Detect which cell encompasses the target text, then output its (x, y) center coordinate. 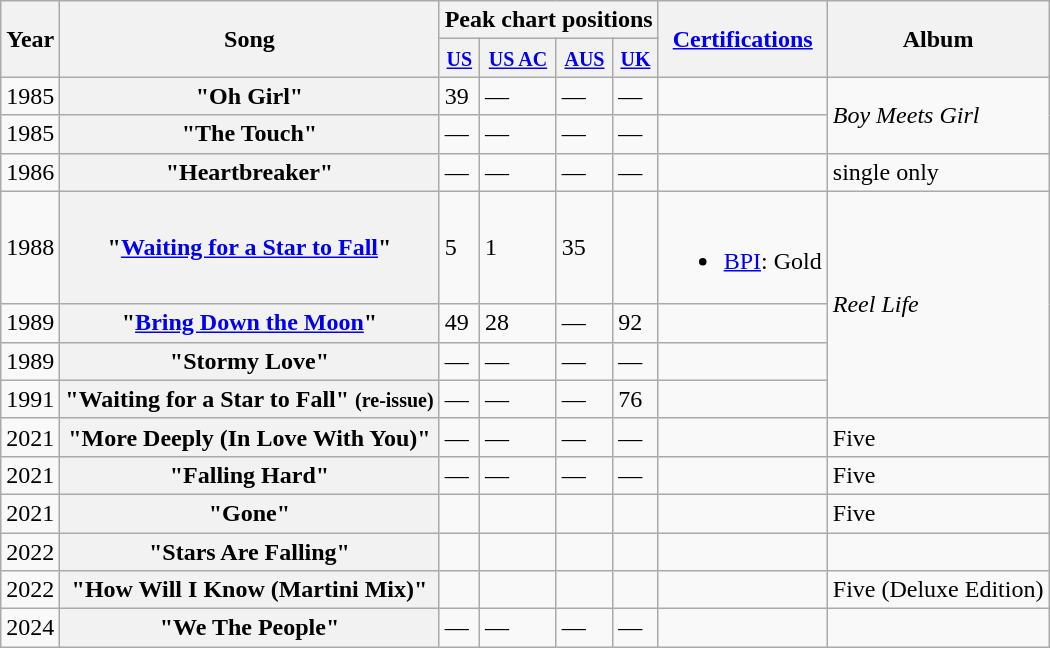
28 (518, 323)
"How Will I Know (Martini Mix)" (250, 590)
"We The People" (250, 628)
2024 (30, 628)
"Falling Hard" (250, 475)
1986 (30, 172)
"Oh Girl" (250, 96)
UK (636, 58)
Song (250, 39)
35 (584, 248)
1 (518, 248)
Reel Life (938, 304)
BPI: Gold (742, 248)
"Waiting for a Star to Fall" (250, 248)
"Waiting for a Star to Fall" (re-issue) (250, 399)
Year (30, 39)
US AC (518, 58)
"Stars Are Falling" (250, 551)
39 (459, 96)
Certifications (742, 39)
"Bring Down the Moon" (250, 323)
"Stormy Love" (250, 361)
1991 (30, 399)
AUS (584, 58)
Peak chart positions (548, 20)
Album (938, 39)
49 (459, 323)
Five (Deluxe Edition) (938, 590)
"The Touch" (250, 134)
Boy Meets Girl (938, 115)
"Heartbreaker" (250, 172)
76 (636, 399)
US (459, 58)
"Gone" (250, 513)
5 (459, 248)
single only (938, 172)
1988 (30, 248)
92 (636, 323)
"More Deeply (In Love With You)" (250, 437)
